From the cell containing the given text, extract its center point as (x, y) coordinate. 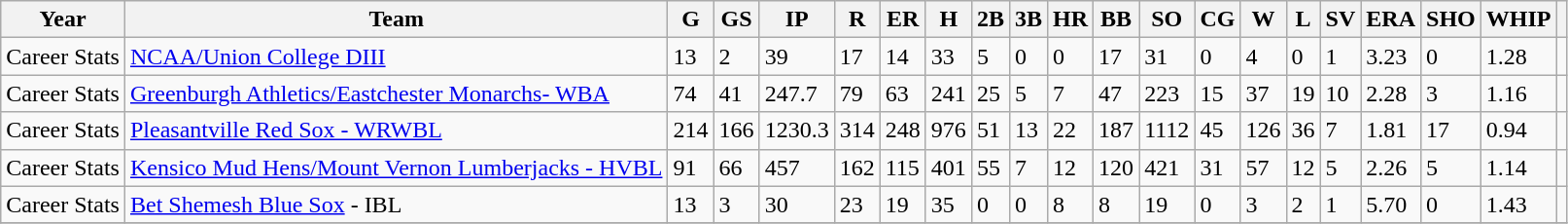
37 (1264, 93)
30 (797, 205)
Kensico Mud Hens/Mount Vernon Lumberjacks - HVBL (397, 168)
W (1264, 19)
166 (737, 131)
1.28 (1518, 56)
214 (690, 131)
22 (1069, 131)
1.16 (1518, 93)
Team (397, 19)
45 (1217, 131)
Bet Shemesh Blue Sox - IBL (397, 205)
5.70 (1391, 205)
401 (949, 168)
G (690, 19)
57 (1264, 168)
74 (690, 93)
1.81 (1391, 131)
25 (990, 93)
ERA (1391, 19)
14 (902, 56)
63 (902, 93)
0.94 (1518, 131)
SHO (1451, 19)
CG (1217, 19)
247.7 (797, 93)
23 (857, 205)
3B (1028, 19)
1.43 (1518, 205)
15 (1217, 93)
2.26 (1391, 168)
314 (857, 131)
35 (949, 205)
421 (1167, 168)
WHIP (1518, 19)
51 (990, 131)
4 (1264, 56)
91 (690, 168)
248 (902, 131)
223 (1167, 93)
10 (1341, 93)
66 (737, 168)
36 (1303, 131)
33 (949, 56)
79 (857, 93)
162 (857, 168)
2.28 (1391, 93)
H (949, 19)
ER (902, 19)
R (857, 19)
SV (1341, 19)
BB (1116, 19)
115 (902, 168)
HR (1069, 19)
39 (797, 56)
L (1303, 19)
41 (737, 93)
3.23 (1391, 56)
1230.3 (797, 131)
120 (1116, 168)
1.14 (1518, 168)
1112 (1167, 131)
2B (990, 19)
NCAA/Union College DIII (397, 56)
Greenburgh Athletics/Eastchester Monarchs- WBA (397, 93)
126 (1264, 131)
47 (1116, 93)
SO (1167, 19)
Pleasantville Red Sox - WRWBL (397, 131)
Year (63, 19)
241 (949, 93)
55 (990, 168)
GS (737, 19)
457 (797, 168)
976 (949, 131)
187 (1116, 131)
IP (797, 19)
